Output the (X, Y) coordinate of the center of the cell containing the given text.  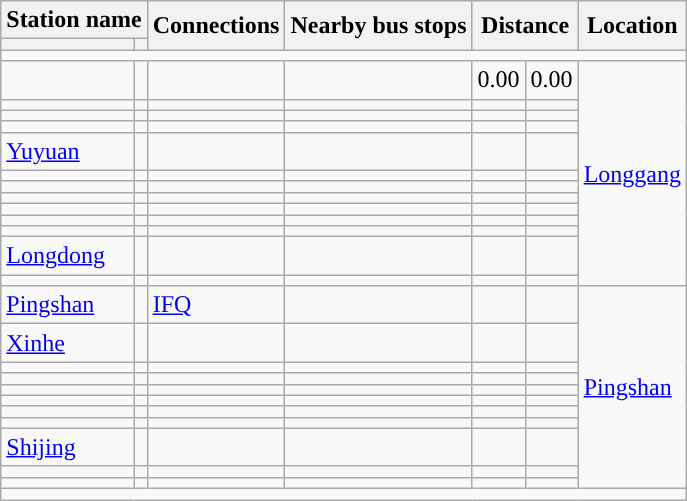
Connections (216, 26)
Longgang (632, 174)
Longdong (68, 256)
Shijing (68, 447)
Xinhe (68, 343)
Location (632, 26)
Station name (74, 20)
Nearby bus stops (378, 26)
IFQ (216, 305)
Yuyuan (68, 151)
Distance (525, 26)
